Locate the cell with the specified text and output its (x, y) center coordinate. 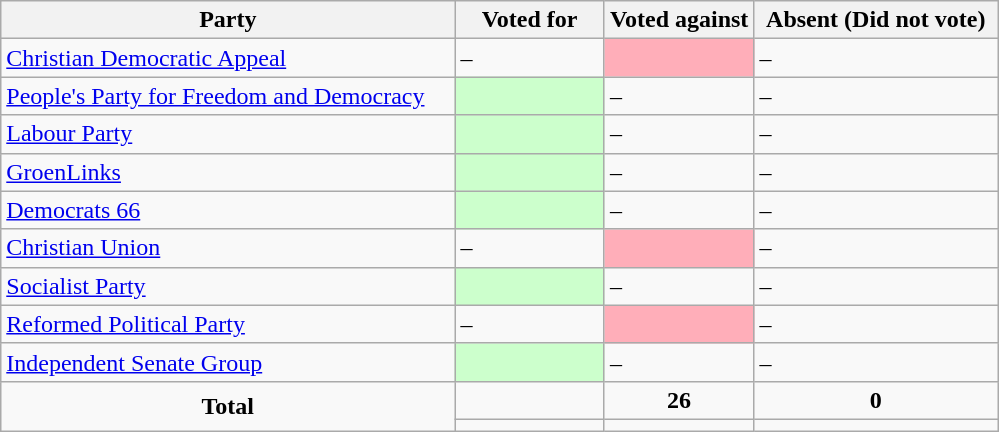
Christian Union (228, 248)
Party (228, 20)
Socialist Party (228, 286)
Absent (Did not vote) (876, 20)
Christian Democratic Appeal (228, 58)
GroenLinks (228, 172)
Independent Senate Group (228, 362)
26 (679, 400)
Voted for (530, 20)
Total (228, 406)
Democrats 66 (228, 210)
Voted against (679, 20)
0 (876, 400)
People's Party for Freedom and Democracy (228, 96)
Labour Party (228, 134)
Reformed Political Party (228, 324)
